From the cell containing the given text, extract its center point as [x, y] coordinate. 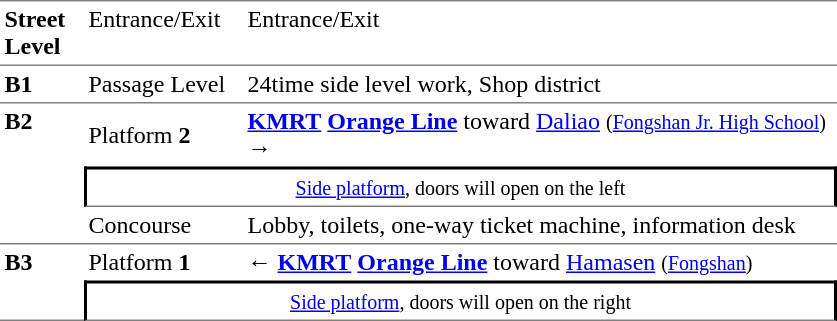
Street Level [42, 33]
Platform 1 [164, 262]
Concourse [164, 225]
B2 [42, 172]
24time side level work, Shop district [540, 84]
Passage Level [164, 84]
Platform 2 [164, 134]
Side platform, doors will open on the right [460, 300]
B1 [42, 84]
B3 [42, 282]
← KMRT Orange Line toward Hamasen (Fongshan) [540, 262]
KMRT Orange Line toward Daliao (Fongshan Jr. High School) → [540, 134]
Side platform, doors will open on the left [460, 186]
Lobby, toilets, one-way ticket machine, information desk [540, 225]
